Identify which cell holds the provided text, then report its (x, y) central coordinate. 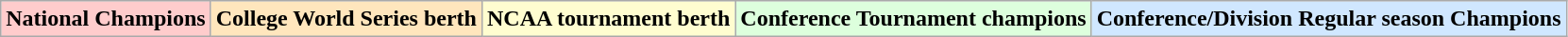
National Champions (106, 19)
Conference/Division Regular season Champions (1329, 19)
College World Series berth (346, 19)
Conference Tournament champions (914, 19)
NCAA tournament berth (608, 19)
